Find where the given text appears and provide that cell's center as (x, y) coordinate. 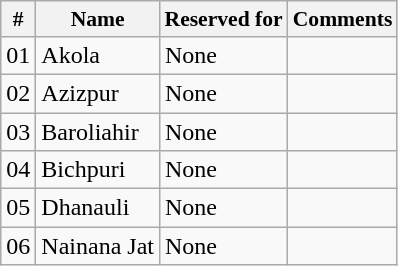
Comments (343, 19)
Nainana Jat (98, 246)
01 (18, 55)
06 (18, 246)
Bichpuri (98, 170)
02 (18, 93)
Akola (98, 55)
04 (18, 170)
Azizpur (98, 93)
Dhanauli (98, 208)
Name (98, 19)
Reserved for (223, 19)
# (18, 19)
05 (18, 208)
03 (18, 131)
Baroliahir (98, 131)
